Capture the cell that displays the provided text and extract its [x, y] central coordinate. 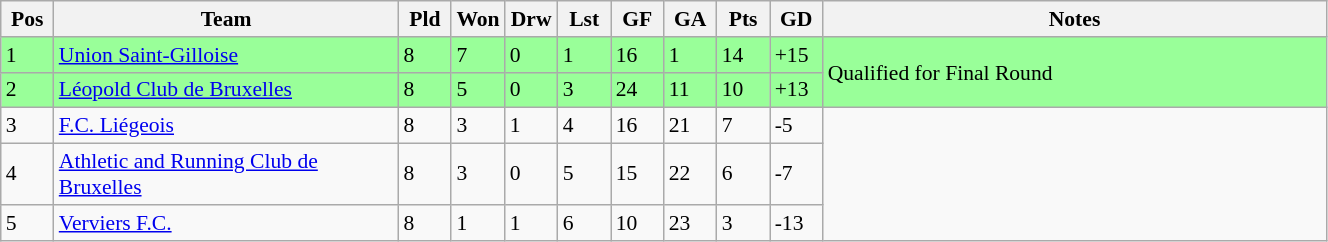
-7 [796, 174]
23 [690, 223]
Pld [424, 19]
11 [690, 90]
21 [690, 126]
Pts [744, 19]
2 [28, 90]
-13 [796, 223]
Notes [1075, 19]
Team [226, 19]
GD [796, 19]
Lst [584, 19]
15 [638, 174]
Won [478, 19]
24 [638, 90]
Athletic and Running Club de Bruxelles [226, 174]
Union Saint-Gilloise [226, 55]
22 [690, 174]
F.C. Liégeois [226, 126]
Léopold Club de Bruxelles [226, 90]
GA [690, 19]
Pos [28, 19]
GF [638, 19]
-5 [796, 126]
+15 [796, 55]
14 [744, 55]
+13 [796, 90]
Drw [532, 19]
Qualified for Final Round [1075, 72]
Verviers F.C. [226, 223]
